From the cell containing the given text, extract its center point as (x, y) coordinate. 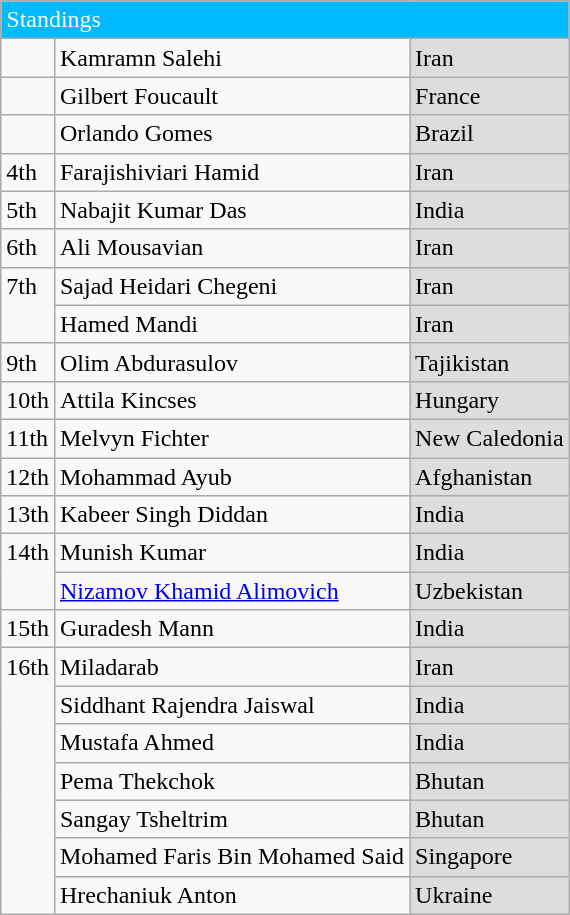
Sajad Heidari Chegeni (232, 286)
Attila Kincses (232, 400)
13th (28, 515)
New Caledonia (490, 438)
Afghanistan (490, 477)
Brazil (490, 134)
Orlando Gomes (232, 134)
Farajishiviari Hamid (232, 172)
Nabajit Kumar Das (232, 210)
Melvyn Fichter (232, 438)
Mustafa Ahmed (232, 743)
Mohammad Ayub (232, 477)
14th (28, 572)
Siddhant Rajendra Jaiswal (232, 705)
11th (28, 438)
7th (28, 305)
16th (28, 781)
Munish Kumar (232, 553)
Kamramn Salehi (232, 58)
6th (28, 248)
Ali Mousavian (232, 248)
Guradesh Mann (232, 629)
Uzbekistan (490, 591)
Hamed Mandi (232, 324)
10th (28, 400)
Hungary (490, 400)
4th (28, 172)
15th (28, 629)
9th (28, 362)
Pema Thekchok (232, 781)
Standings (285, 20)
Miladarab (232, 667)
Singapore (490, 857)
Hrechaniuk Anton (232, 895)
Nizamov Khamid Alimovich (232, 591)
Mohamed Faris Bin Mohamed Said (232, 857)
12th (28, 477)
France (490, 96)
Gilbert Foucault (232, 96)
Olim Abdurasulov (232, 362)
Tajikistan (490, 362)
Sangay Tsheltrim (232, 819)
Ukraine (490, 895)
5th (28, 210)
Kabeer Singh Diddan (232, 515)
